Search for the cell housing the specified text and yield its (x, y) center coordinate. 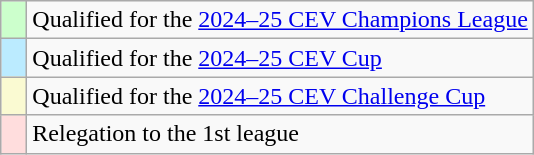
Qualified for the 2024–25 CEV Challenge Cup (280, 96)
Relegation to the 1st league (280, 134)
Qualified for the 2024–25 CEV Champions League (280, 20)
Qualified for the 2024–25 CEV Cup (280, 58)
